Output the (X, Y) coordinate of the center of the cell containing the given text.  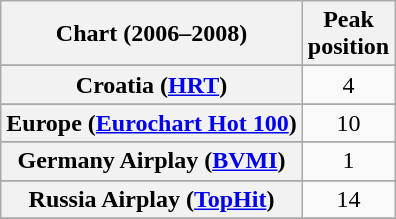
4 (348, 85)
Germany Airplay (BVMI) (152, 161)
Peakposition (348, 34)
Croatia (HRT) (152, 85)
14 (348, 199)
Chart (2006–2008) (152, 34)
Europe (Eurochart Hot 100) (152, 123)
1 (348, 161)
10 (348, 123)
Russia Airplay (TopHit) (152, 199)
